Identify which cell holds the provided text, then report its (X, Y) central coordinate. 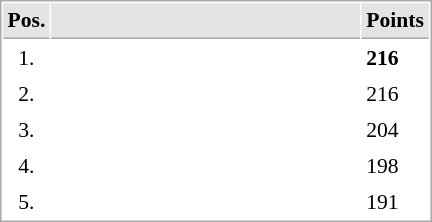
204 (396, 129)
191 (396, 201)
5. (26, 201)
2. (26, 93)
198 (396, 165)
1. (26, 57)
4. (26, 165)
3. (26, 129)
Points (396, 21)
Pos. (26, 21)
